For the text-containing cell, return its midpoint in (x, y) coordinate format. 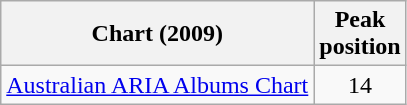
Chart (2009) (158, 34)
14 (360, 85)
Peakposition (360, 34)
Australian ARIA Albums Chart (158, 85)
